Extract the [X, Y] coordinate from the center of the cell holding the provided text.  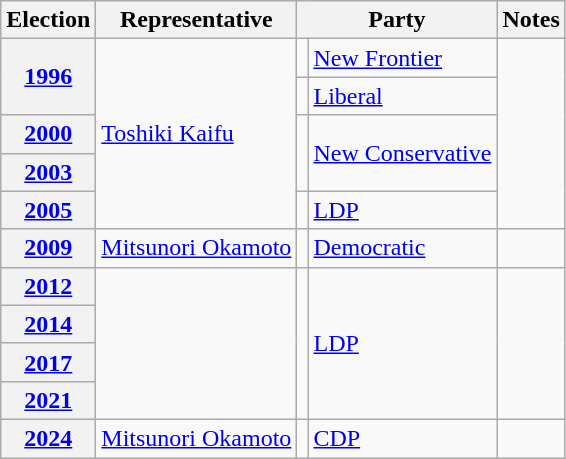
Toshiki Kaifu [196, 134]
Election [48, 20]
1996 [48, 77]
2021 [48, 400]
New Conservative [402, 153]
2009 [48, 248]
2014 [48, 324]
Notes [531, 20]
CDP [402, 438]
2000 [48, 134]
2017 [48, 362]
Representative [196, 20]
2005 [48, 210]
Liberal [402, 96]
New Frontier [402, 58]
Party [397, 20]
2012 [48, 286]
2024 [48, 438]
Democratic [402, 248]
2003 [48, 172]
